Detect which cell encompasses the target text, then output its (x, y) center coordinate. 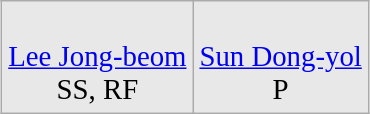
Lee Jong-beomSS, RF (98, 57)
Sun Dong-yolP (280, 57)
